Extract the [x, y] coordinate from the center of the cell holding the provided text.  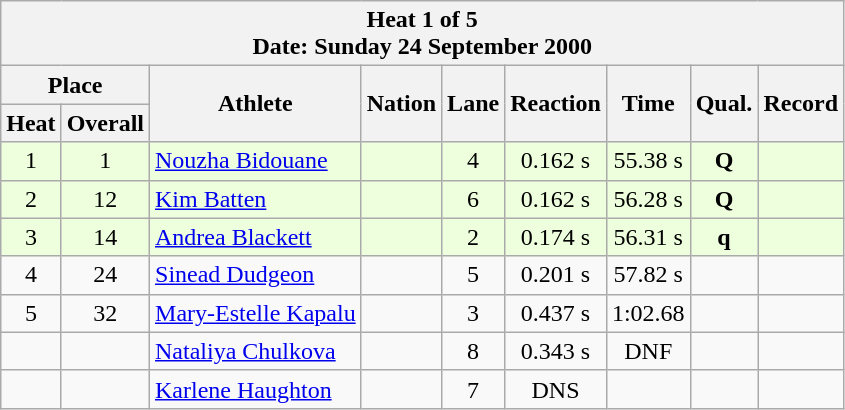
6 [474, 199]
0.201 s [556, 275]
DNF [648, 351]
24 [105, 275]
Karlene Haughton [256, 389]
Nation [401, 104]
12 [105, 199]
q [724, 237]
56.31 s [648, 237]
56.28 s [648, 199]
Heat [31, 123]
Place [76, 85]
0.174 s [556, 237]
Time [648, 104]
Andrea Blackett [256, 237]
Reaction [556, 104]
Sinead Dudgeon [256, 275]
Lane [474, 104]
Nataliya Chulkova [256, 351]
Overall [105, 123]
Record [801, 104]
0.437 s [556, 313]
Heat 1 of 5 Date: Sunday 24 September 2000 [422, 34]
55.38 s [648, 161]
8 [474, 351]
14 [105, 237]
57.82 s [648, 275]
7 [474, 389]
1:02.68 [648, 313]
Kim Batten [256, 199]
0.343 s [556, 351]
Athlete [256, 104]
Qual. [724, 104]
Nouzha Bidouane [256, 161]
32 [105, 313]
DNS [556, 389]
Mary-Estelle Kapalu [256, 313]
